Locate the cell with the specified text and output its (X, Y) center coordinate. 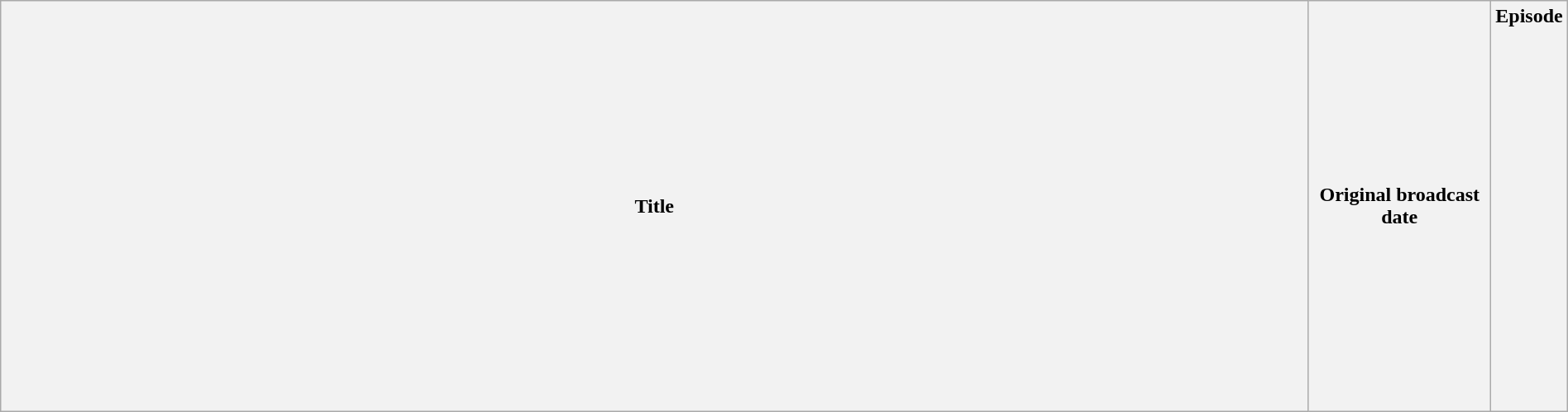
Original broadcast date (1399, 207)
Title (655, 207)
Episode (1529, 207)
